Determine the [X, Y] coordinate at the center of the cell enclosing the given text.  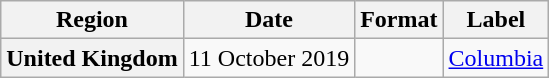
United Kingdom [92, 58]
Label [496, 20]
Columbia [496, 58]
Region [92, 20]
Date [268, 20]
11 October 2019 [268, 58]
Format [399, 20]
